Identify which cell holds the provided text, then report its [x, y] central coordinate. 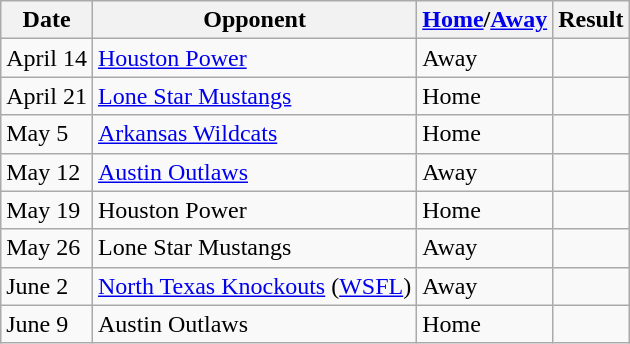
May 26 [47, 248]
Home/Away [485, 20]
Result [591, 20]
Opponent [254, 20]
May 19 [47, 210]
May 5 [47, 134]
North Texas Knockouts (WSFL) [254, 286]
Date [47, 20]
May 12 [47, 172]
Arkansas Wildcats [254, 134]
June 9 [47, 324]
April 14 [47, 58]
April 21 [47, 96]
June 2 [47, 286]
